Provide the (x, y) coordinate of the cell's center where the given text is located.  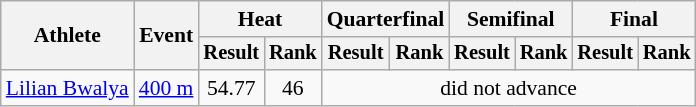
Quarterfinal (386, 19)
Semifinal (510, 19)
400 m (166, 88)
Event (166, 36)
54.77 (231, 88)
46 (293, 88)
Heat (260, 19)
Lilian Bwalya (68, 88)
Athlete (68, 36)
did not advance (509, 88)
Final (634, 19)
